Detect which cell encompasses the target text, then output its [X, Y] center coordinate. 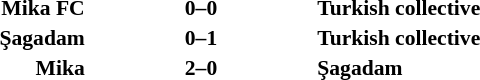
0–1 [202, 38]
